Detect which cell encompasses the target text, then output its [x, y] center coordinate. 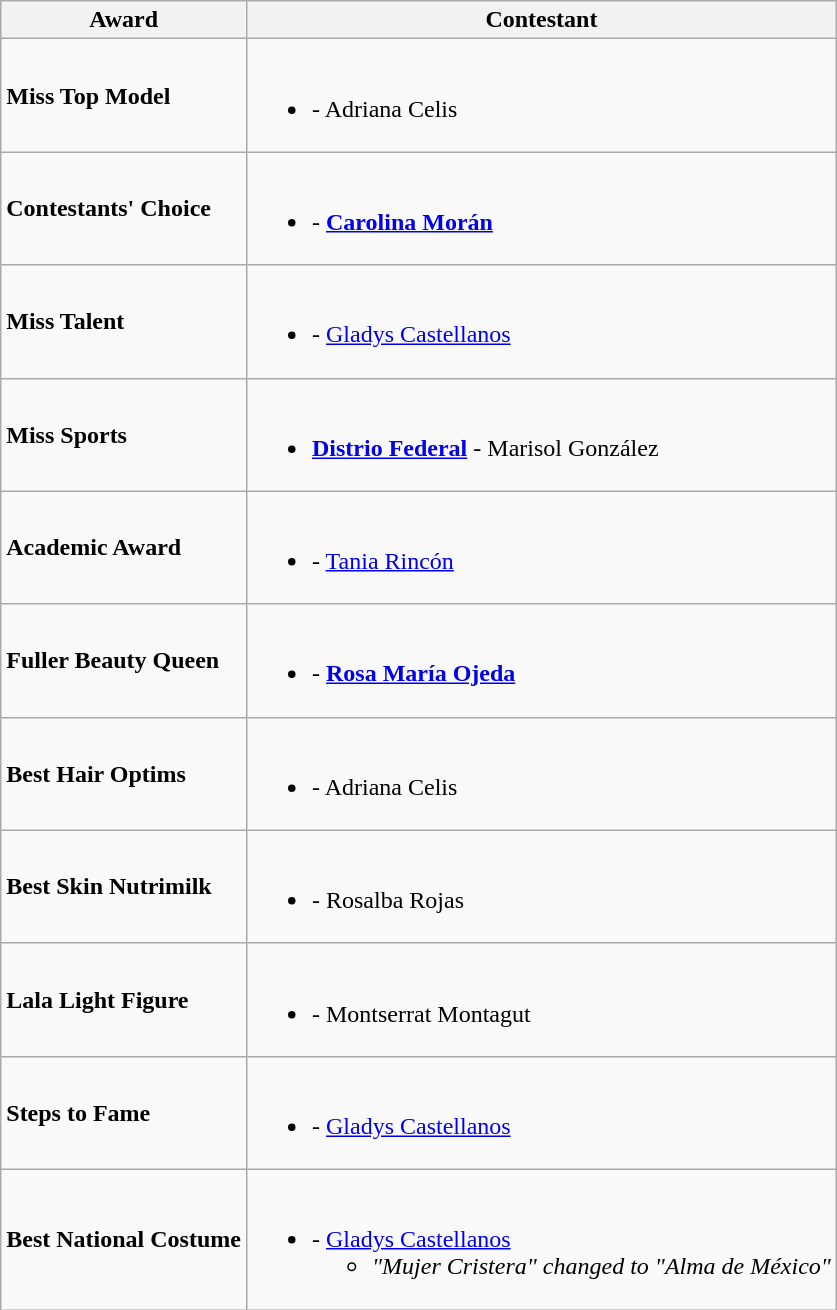
- Tania Rincón [541, 548]
Miss Talent [124, 322]
Award [124, 20]
Miss Top Model [124, 96]
Steps to Fame [124, 1112]
- Gladys Castellanos"Mujer Cristera" changed to "Alma de México" [541, 1239]
Best Skin Nutrimilk [124, 886]
Distrio Federal - Marisol González [541, 434]
Best National Costume [124, 1239]
Miss Sports [124, 434]
Fuller Beauty Queen [124, 660]
Contestants' Choice [124, 208]
- Rosalba Rojas [541, 886]
Academic Award [124, 548]
- Montserrat Montagut [541, 1000]
Contestant [541, 20]
- Rosa María Ojeda [541, 660]
- Carolina Morán [541, 208]
Best Hair Optims [124, 774]
Lala Light Figure [124, 1000]
